Capture the cell that displays the provided text and extract its (X, Y) central coordinate. 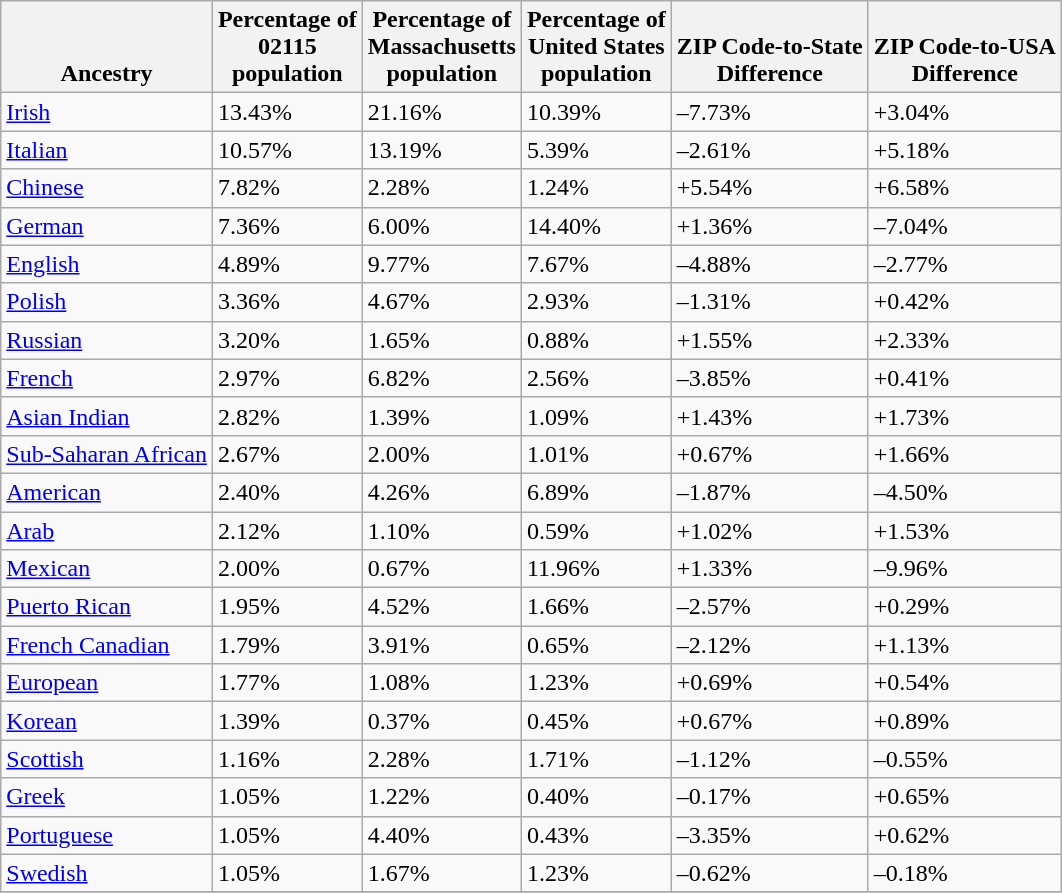
Polish (107, 302)
Greek (107, 797)
+0.54% (964, 683)
–3.35% (770, 835)
1.01% (596, 454)
Portuguese (107, 835)
1.10% (442, 531)
13.19% (442, 150)
0.37% (442, 721)
ZIP Code-to-USADifference (964, 47)
+0.65% (964, 797)
3.20% (287, 340)
+1.13% (964, 645)
+2.33% (964, 340)
7.82% (287, 188)
11.96% (596, 569)
9.77% (442, 264)
+1.55% (770, 340)
1.66% (596, 607)
13.43% (287, 112)
1.79% (287, 645)
1.71% (596, 759)
4.26% (442, 492)
3.91% (442, 645)
–0.17% (770, 797)
–7.73% (770, 112)
+1.66% (964, 454)
2.40% (287, 492)
0.67% (442, 569)
2.56% (596, 378)
+0.89% (964, 721)
1.22% (442, 797)
–4.88% (770, 264)
0.59% (596, 531)
1.95% (287, 607)
2.97% (287, 378)
6.00% (442, 226)
–3.85% (770, 378)
+0.42% (964, 302)
Russian (107, 340)
+0.29% (964, 607)
–2.57% (770, 607)
–2.61% (770, 150)
French (107, 378)
1.67% (442, 873)
Scottish (107, 759)
European (107, 683)
–1.12% (770, 759)
–9.96% (964, 569)
+0.62% (964, 835)
Irish (107, 112)
Sub-Saharan African (107, 454)
American (107, 492)
4.40% (442, 835)
–1.31% (770, 302)
+0.41% (964, 378)
Korean (107, 721)
–0.62% (770, 873)
2.93% (596, 302)
+6.58% (964, 188)
+1.02% (770, 531)
7.36% (287, 226)
7.67% (596, 264)
–7.04% (964, 226)
+1.73% (964, 416)
Italian (107, 150)
0.88% (596, 340)
–4.50% (964, 492)
3.36% (287, 302)
4.67% (442, 302)
+1.53% (964, 531)
Swedish (107, 873)
1.08% (442, 683)
0.43% (596, 835)
Arab (107, 531)
Ancestry (107, 47)
Percentage ofMassachusettspopulation (442, 47)
0.40% (596, 797)
–0.55% (964, 759)
Percentage ofUnited Statespopulation (596, 47)
+0.69% (770, 683)
6.89% (596, 492)
1.77% (287, 683)
German (107, 226)
English (107, 264)
1.24% (596, 188)
French Canadian (107, 645)
4.52% (442, 607)
0.45% (596, 721)
Puerto Rican (107, 607)
21.16% (442, 112)
10.39% (596, 112)
+1.36% (770, 226)
6.82% (442, 378)
–0.18% (964, 873)
10.57% (287, 150)
Chinese (107, 188)
ZIP Code-to-StateDifference (770, 47)
2.67% (287, 454)
+1.33% (770, 569)
Percentage of02115population (287, 47)
14.40% (596, 226)
Asian Indian (107, 416)
4.89% (287, 264)
–2.77% (964, 264)
+3.04% (964, 112)
–1.87% (770, 492)
–2.12% (770, 645)
0.65% (596, 645)
2.82% (287, 416)
+5.54% (770, 188)
1.16% (287, 759)
+1.43% (770, 416)
Mexican (107, 569)
5.39% (596, 150)
2.12% (287, 531)
+5.18% (964, 150)
1.09% (596, 416)
1.65% (442, 340)
